Identify which cell holds the provided text, then report its (x, y) central coordinate. 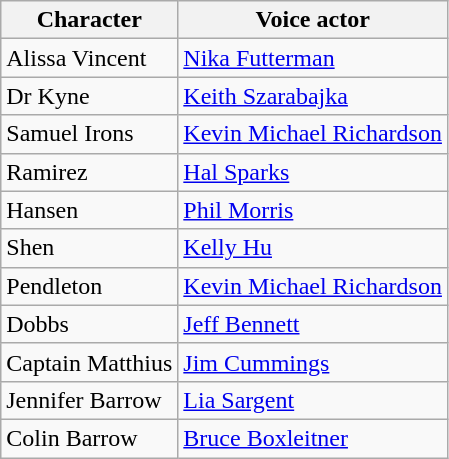
Character (90, 20)
Lia Sargent (313, 400)
Alissa Vincent (90, 58)
Captain Matthius (90, 362)
Jennifer Barrow (90, 400)
Nika Futterman (313, 58)
Bruce Boxleitner (313, 438)
Keith Szarabajka (313, 96)
Colin Barrow (90, 438)
Ramirez (90, 172)
Hal Sparks (313, 172)
Kelly Hu (313, 248)
Samuel Irons (90, 134)
Dobbs (90, 324)
Jeff Bennett (313, 324)
Voice actor (313, 20)
Shen (90, 248)
Pendleton (90, 286)
Phil Morris (313, 210)
Jim Cummings (313, 362)
Dr Kyne (90, 96)
Hansen (90, 210)
